Scan for the cell matching the given text and deliver its [X, Y] coordinate at center. 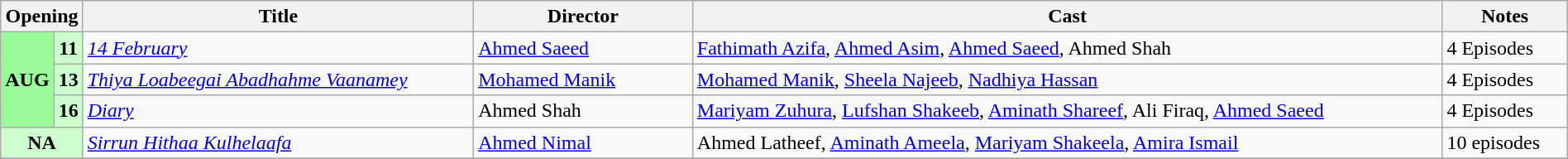
AUG [27, 79]
NA [41, 142]
Opening [41, 17]
Diary [278, 111]
Mariyam Zuhura, Lufshan Shakeeb, Aminath Shareef, Ali Firaq, Ahmed Saeed [1067, 111]
Ahmed Saeed [584, 48]
14 February [278, 48]
Mohamed Manik [584, 79]
Title [278, 17]
Thiya Loabeegai Abadhahme Vaanamey [278, 79]
Ahmed Shah [584, 111]
Ahmed Nimal [584, 142]
Mohamed Manik, Sheela Najeeb, Nadhiya Hassan [1067, 79]
Notes [1505, 17]
Director [584, 17]
Sirrun Hithaa Kulhelaafa [278, 142]
16 [68, 111]
Ahmed Latheef, Aminath Ameela, Mariyam Shakeela, Amira Ismail [1067, 142]
11 [68, 48]
13 [68, 79]
Cast [1067, 17]
Fathimath Azifa, Ahmed Asim, Ahmed Saeed, Ahmed Shah [1067, 48]
10 episodes [1505, 142]
